From the cell containing the given text, extract its center point as [X, Y] coordinate. 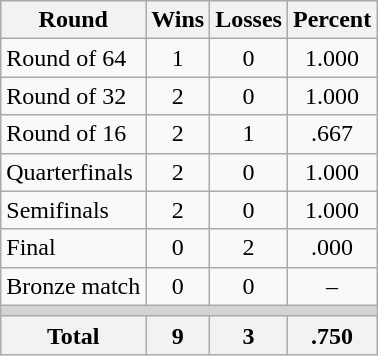
Semifinals [74, 210]
3 [249, 335]
.000 [332, 248]
.667 [332, 134]
Quarterfinals [74, 172]
Round [74, 20]
– [332, 286]
Round of 32 [74, 96]
Wins [178, 20]
Total [74, 335]
Percent [332, 20]
9 [178, 335]
Bronze match [74, 286]
Final [74, 248]
Losses [249, 20]
.750 [332, 335]
Round of 16 [74, 134]
Round of 64 [74, 58]
